Pinpoint the cell where the given text exists, returning its [x, y] midpoint coordinate. 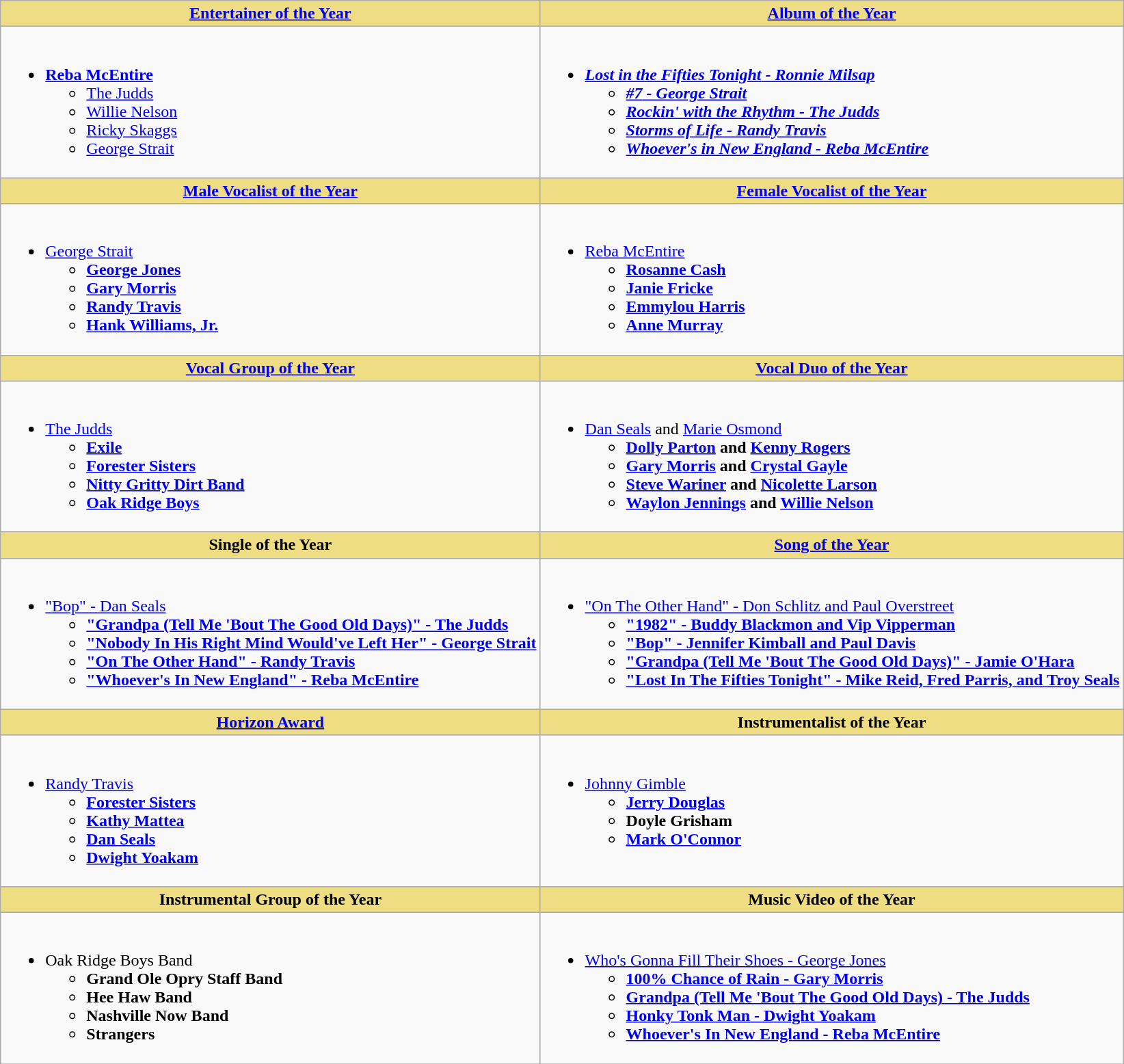
George StraitGeorge JonesGary MorrisRandy TravisHank Williams, Jr. [271, 279]
Instrumentalist of the Year [831, 722]
Female Vocalist of the Year [831, 191]
Male Vocalist of the Year [271, 191]
Album of the Year [831, 14]
The JuddsExileForester SistersNitty Gritty Dirt BandOak Ridge Boys [271, 457]
Song of the Year [831, 545]
Vocal Duo of the Year [831, 368]
Entertainer of the Year [271, 14]
Oak Ridge Boys BandGrand Ole Opry Staff BandHee Haw BandNashville Now BandStrangers [271, 987]
Johnny GimbleJerry DouglasDoyle GrishamMark O'Connor [831, 811]
Music Video of the Year [831, 899]
Randy TravisForester SistersKathy MatteaDan SealsDwight Yoakam [271, 811]
Instrumental Group of the Year [271, 899]
Single of the Year [271, 545]
Horizon Award [271, 722]
Vocal Group of the Year [271, 368]
Reba McEntireRosanne CashJanie FrickeEmmylou HarrisAnne Murray [831, 279]
Reba McEntireThe JuddsWillie NelsonRicky SkaggsGeorge Strait [271, 103]
